Find where the given text appears and provide that cell's center as (x, y) coordinate. 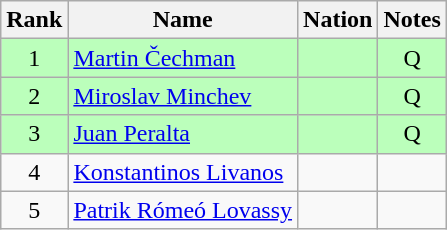
Nation (338, 20)
Konstantinos Livanos (183, 172)
5 (34, 210)
Notes (412, 20)
Miroslav Minchev (183, 96)
Patrik Rómeó Lovassy (183, 210)
2 (34, 96)
Name (183, 20)
Martin Čechman (183, 58)
1 (34, 58)
3 (34, 134)
Juan Peralta (183, 134)
4 (34, 172)
Rank (34, 20)
